Provide the [x, y] coordinate of the cell's center where the given text is located.  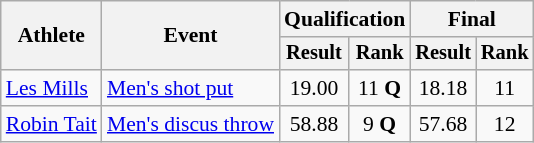
Men's shot put [190, 88]
58.88 [314, 124]
18.18 [443, 88]
Les Mills [52, 88]
57.68 [443, 124]
19.00 [314, 88]
Athlete [52, 36]
12 [505, 124]
Event [190, 36]
Men's discus throw [190, 124]
11 [505, 88]
Robin Tait [52, 124]
Qualification [344, 19]
Final [472, 19]
11 Q [380, 88]
9 Q [380, 124]
